Provide the (x, y) coordinate of the cell's center where the given text is located.  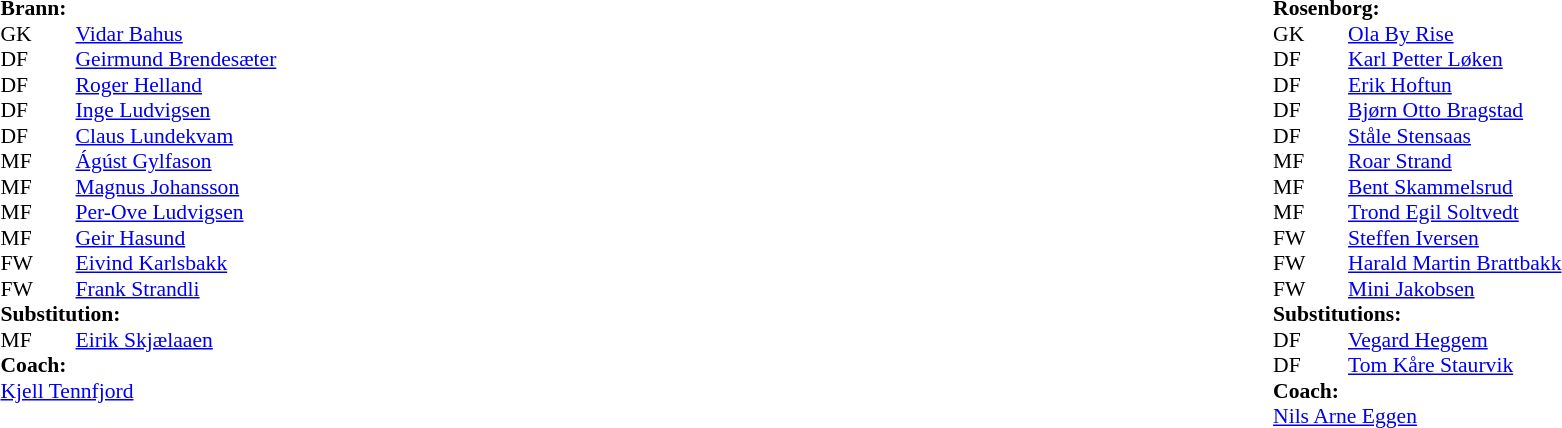
Frank Strandli (176, 289)
Geir Hasund (176, 238)
Bent Skammelsrud (1454, 187)
Karl Petter Løken (1454, 59)
Erik Hoftun (1454, 85)
Ola By Rise (1454, 34)
Tom Kåre Staurvik (1454, 365)
Mini Jakobsen (1454, 289)
Substitutions: (1417, 315)
Vidar Bahus (176, 34)
Vegard Heggem (1454, 340)
Geirmund Brendesæter (176, 59)
Eivind Karlsbakk (176, 263)
Harald Martin Brattbakk (1454, 263)
Inge Ludvigsen (176, 111)
Eirik Skjælaaen (176, 340)
Roar Strand (1454, 161)
Roger Helland (176, 85)
Ágúst Gylfason (176, 161)
Bjørn Otto Bragstad (1454, 111)
Claus Lundekvam (176, 136)
Ståle Stensaas (1454, 136)
Steffen Iversen (1454, 238)
Per-Ove Ludvigsen (176, 213)
Trond Egil Soltvedt (1454, 213)
Substitution: (138, 315)
Magnus Johansson (176, 187)
Kjell Tennfjord (138, 391)
